Output the (X, Y) coordinate of the center of the cell containing the given text.  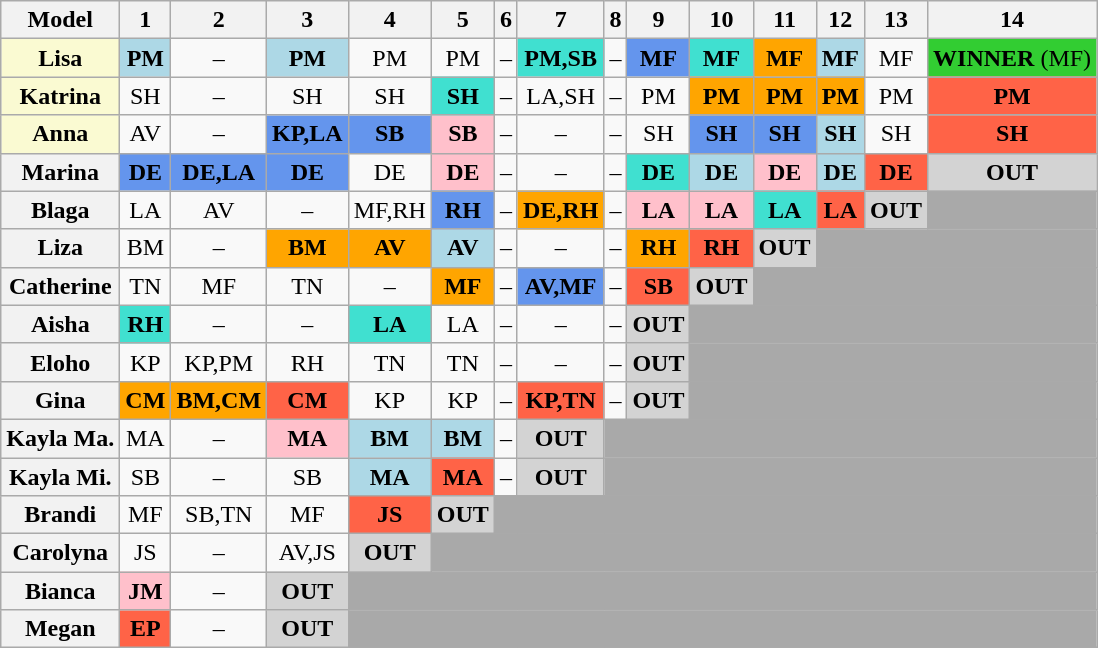
KP,LA (308, 134)
13 (896, 20)
Katrina (60, 96)
Liza (60, 248)
10 (722, 20)
12 (840, 20)
DE,LA (219, 172)
Bianca (60, 591)
Brandi (60, 515)
2 (219, 20)
Catherine (60, 286)
5 (462, 20)
4 (390, 20)
MF,RH (390, 210)
11 (784, 20)
Lisa (60, 58)
DE,RH (560, 210)
Kayla Ma. (60, 438)
Gina (60, 400)
Aisha (60, 324)
EP (146, 629)
Carolyna (60, 553)
PM,SB (560, 58)
Marina (60, 172)
LA,SH (560, 96)
BM,CM (219, 400)
SB,TN (219, 515)
7 (560, 20)
14 (1012, 20)
KP,PM (219, 362)
6 (506, 20)
Anna (60, 134)
KP,TN (560, 400)
Model (60, 20)
AV,MF (560, 286)
Kayla Mi. (60, 477)
Blaga (60, 210)
AV,JS (308, 553)
Eloho (60, 362)
Megan (60, 629)
8 (616, 20)
9 (658, 20)
1 (146, 20)
3 (308, 20)
WINNER (MF) (1012, 58)
JM (146, 591)
